Return [X, Y] of the center of cell containing provided text 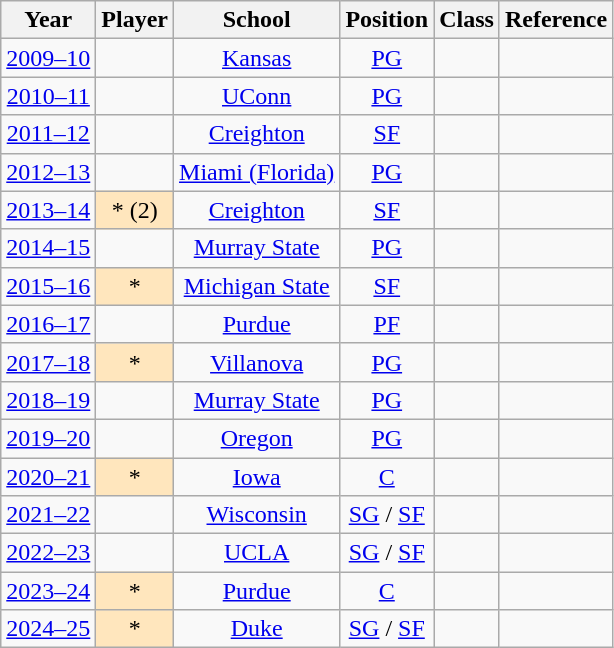
2017–18 [48, 362]
* (2) [135, 210]
2013–14 [48, 210]
Year [48, 20]
Class [467, 20]
2016–17 [48, 324]
Villanova [257, 362]
2012–13 [48, 172]
2019–20 [48, 438]
2010–11 [48, 96]
Miami (Florida) [257, 172]
UCLA [257, 553]
Michigan State [257, 286]
2015–16 [48, 286]
School [257, 20]
Reference [556, 20]
Player [135, 20]
2009–10 [48, 58]
Oregon [257, 438]
Iowa [257, 477]
2014–15 [48, 248]
Kansas [257, 58]
2018–19 [48, 400]
Duke [257, 629]
2011–12 [48, 134]
2020–21 [48, 477]
2021–22 [48, 515]
2024–25 [48, 629]
2023–24 [48, 591]
Position [387, 20]
Wisconsin [257, 515]
2022–23 [48, 553]
PF [387, 324]
UConn [257, 96]
